Locate the cell with the specified text and output its [X, Y] center coordinate. 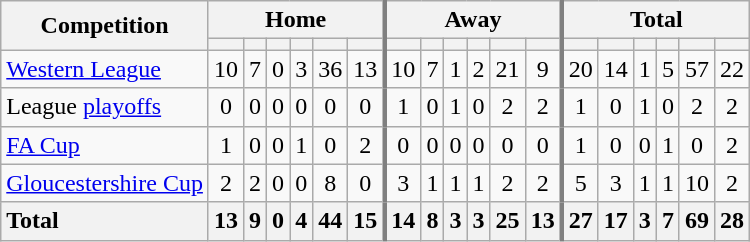
27 [580, 221]
Gloucestershire Cup [105, 183]
Western League [105, 69]
22 [732, 69]
FA Cup [105, 145]
4 [302, 221]
57 [696, 69]
21 [508, 69]
Away [472, 20]
44 [330, 221]
28 [732, 221]
69 [696, 221]
Home [296, 20]
17 [616, 221]
League playoffs [105, 107]
36 [330, 69]
20 [580, 69]
25 [508, 221]
15 [366, 221]
Competition [105, 26]
